Scan for the cell matching the given text and deliver its [x, y] coordinate at center. 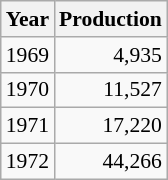
11,527 [110, 90]
1969 [28, 55]
Production [110, 19]
1972 [28, 162]
44,266 [110, 162]
Year [28, 19]
1971 [28, 126]
4,935 [110, 55]
1970 [28, 90]
17,220 [110, 126]
